Extract the (X, Y) coordinate from the center of the cell holding the provided text.  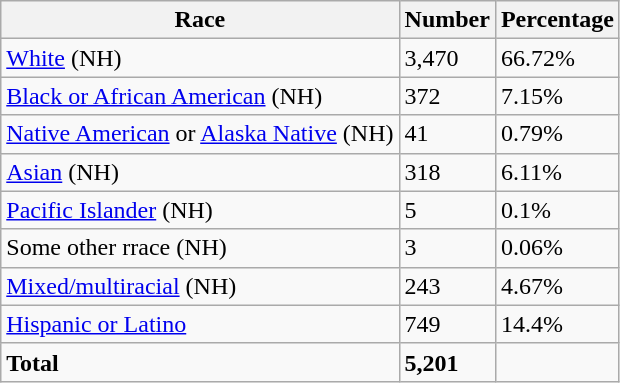
Black or African American (NH) (200, 96)
243 (447, 286)
5 (447, 210)
Percentage (557, 20)
4.67% (557, 286)
0.06% (557, 248)
41 (447, 134)
3 (447, 248)
3,470 (447, 58)
Hispanic or Latino (200, 324)
Pacific Islander (NH) (200, 210)
318 (447, 172)
749 (447, 324)
Native American or Alaska Native (NH) (200, 134)
Mixed/multiracial (NH) (200, 286)
7.15% (557, 96)
Asian (NH) (200, 172)
Race (200, 20)
White (NH) (200, 58)
5,201 (447, 362)
Some other rrace (NH) (200, 248)
0.79% (557, 134)
372 (447, 96)
66.72% (557, 58)
14.4% (557, 324)
6.11% (557, 172)
0.1% (557, 210)
Number (447, 20)
Total (200, 362)
